Determine the (x, y) coordinate at the center of the cell enclosing the given text.  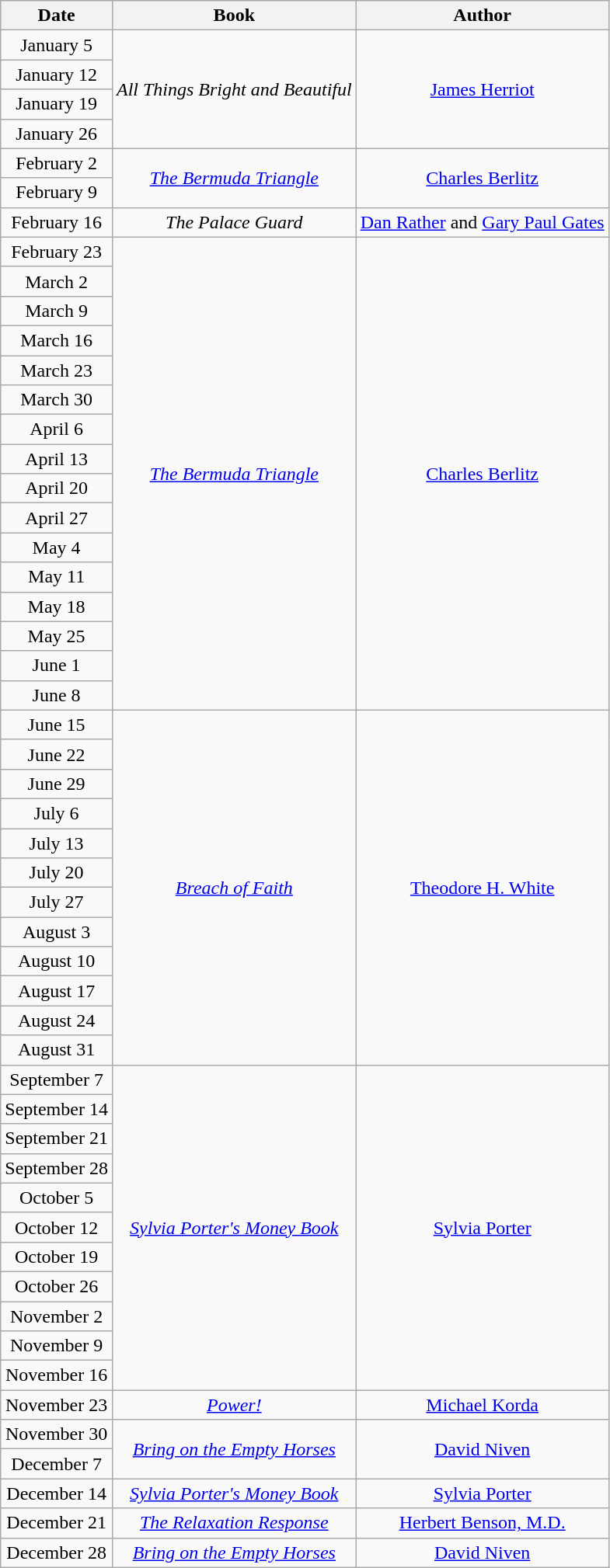
December 14 (57, 1493)
James Herriot (482, 89)
Power! (234, 1405)
November 2 (57, 1316)
January 26 (57, 134)
October 5 (57, 1198)
October 26 (57, 1286)
April 27 (57, 518)
December 21 (57, 1523)
May 25 (57, 636)
November 23 (57, 1405)
February 9 (57, 193)
June 22 (57, 754)
Author (482, 16)
October 19 (57, 1257)
April 20 (57, 488)
September 14 (57, 1109)
October 12 (57, 1227)
June 1 (57, 666)
November 9 (57, 1346)
March 23 (57, 370)
April 6 (57, 429)
February 2 (57, 163)
May 11 (57, 577)
Date (57, 16)
August 31 (57, 1050)
The Palace Guard (234, 222)
All Things Bright and Beautiful (234, 89)
The Relaxation Response (234, 1523)
July 27 (57, 902)
February 23 (57, 252)
July 13 (57, 843)
August 10 (57, 961)
August 3 (57, 932)
Dan Rather and Gary Paul Gates (482, 222)
July 20 (57, 873)
March 9 (57, 311)
November 16 (57, 1375)
Michael Korda (482, 1405)
August 17 (57, 991)
March 30 (57, 400)
September 7 (57, 1080)
April 13 (57, 459)
June 8 (57, 695)
Breach of Faith (234, 887)
February 16 (57, 222)
June 29 (57, 784)
May 18 (57, 607)
July 6 (57, 813)
Herbert Benson, M.D. (482, 1523)
November 30 (57, 1434)
December 7 (57, 1464)
December 28 (57, 1552)
Book (234, 16)
Theodore H. White (482, 887)
May 4 (57, 548)
January 19 (57, 104)
March 16 (57, 340)
June 15 (57, 725)
March 2 (57, 281)
September 28 (57, 1168)
August 24 (57, 1020)
September 21 (57, 1139)
January 12 (57, 75)
January 5 (57, 45)
